Extract the [X, Y] coordinate from the center of the cell holding the provided text.  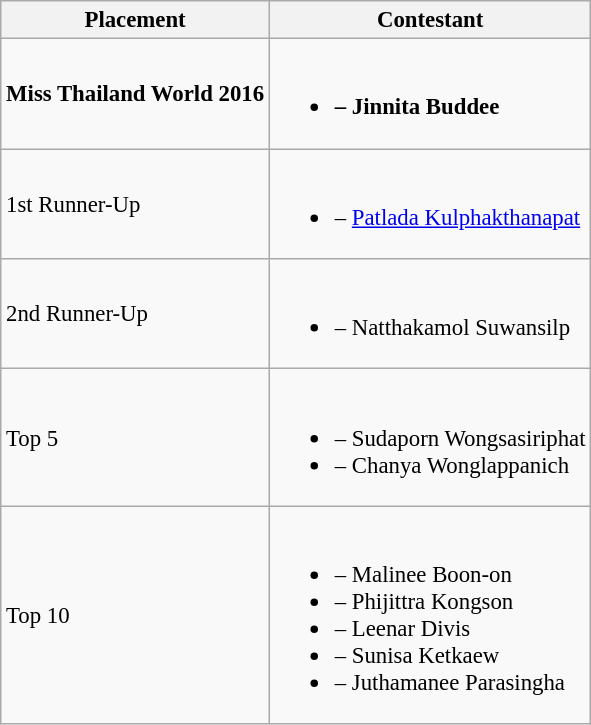
Miss Thailand World 2016 [136, 94]
Top 5 [136, 438]
– Patlada Kulphakthanapat [430, 204]
– Jinnita Buddee [430, 94]
– Natthakamol Suwansilp [430, 314]
Top 10 [136, 615]
1st Runner-Up [136, 204]
Placement [136, 20]
2nd Runner-Up [136, 314]
– Malinee Boon-on – Phijittra Kongson – Leenar Divis – Sunisa Ketkaew – Juthamanee Parasingha [430, 615]
– Sudaporn Wongsasiriphat – Chanya Wonglappanich [430, 438]
Contestant [430, 20]
